Extract the [X, Y] coordinate from the center of the cell holding the provided text.  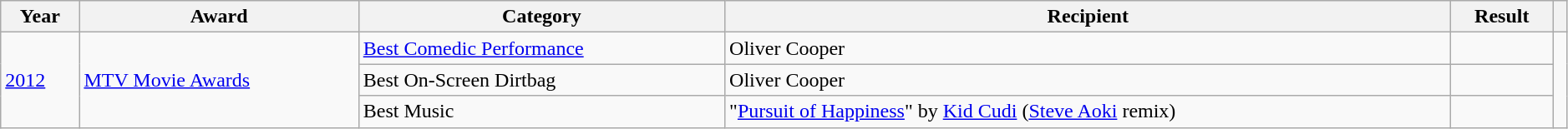
2012 [40, 80]
Best Music [541, 112]
Best Comedic Performance [541, 48]
"Pursuit of Happiness" by Kid Cudi (Steve Aoki remix) [1088, 112]
Recipient [1088, 17]
Category [541, 17]
Award [219, 17]
Year [40, 17]
Result [1502, 17]
MTV Movie Awards [219, 80]
Best On-Screen Dirtbag [541, 80]
